Return (x, y) of the center of cell containing provided text 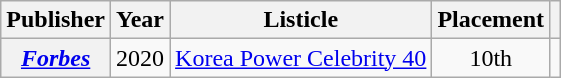
Publisher (56, 20)
Listicle (301, 20)
Placement (491, 20)
10th (491, 58)
Korea Power Celebrity 40 (301, 58)
2020 (140, 58)
Forbes (56, 58)
Year (140, 20)
